Extract the (X, Y) coordinate from the center of the cell holding the provided text.  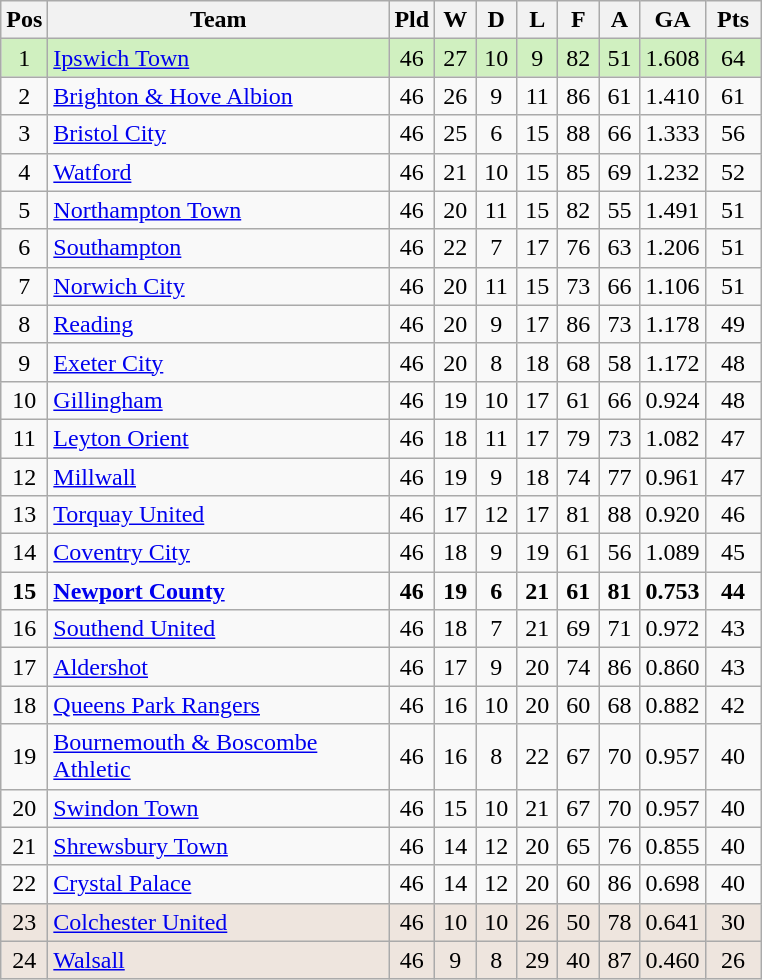
0.855 (672, 846)
Shrewsbury Town (218, 846)
1.608 (672, 58)
85 (578, 172)
Reading (218, 324)
63 (620, 248)
Leyton Orient (218, 438)
0.460 (672, 960)
77 (620, 477)
0.961 (672, 477)
27 (456, 58)
0.920 (672, 515)
52 (733, 172)
42 (733, 705)
1.232 (672, 172)
24 (24, 960)
1.206 (672, 248)
64 (733, 58)
Northampton Town (218, 210)
Exeter City (218, 362)
Millwall (218, 477)
Pld (412, 20)
1.172 (672, 362)
58 (620, 362)
29 (538, 960)
5 (24, 210)
1.089 (672, 553)
Coventry City (218, 553)
78 (620, 922)
1.106 (672, 286)
3 (24, 134)
1 (24, 58)
1.082 (672, 438)
79 (578, 438)
Bristol City (218, 134)
50 (578, 922)
13 (24, 515)
D (496, 20)
1.333 (672, 134)
Southampton (218, 248)
Brighton & Hove Albion (218, 96)
0.698 (672, 884)
1.491 (672, 210)
Newport County (218, 591)
87 (620, 960)
65 (578, 846)
25 (456, 134)
1.178 (672, 324)
0.641 (672, 922)
0.972 (672, 629)
Torquay United (218, 515)
71 (620, 629)
Walsall (218, 960)
0.860 (672, 667)
44 (733, 591)
Crystal Palace (218, 884)
Norwich City (218, 286)
Aldershot (218, 667)
Team (218, 20)
45 (733, 553)
Ipswich Town (218, 58)
30 (733, 922)
23 (24, 922)
Pos (24, 20)
1.410 (672, 96)
4 (24, 172)
Queens Park Rangers (218, 705)
Swindon Town (218, 808)
0.882 (672, 705)
Watford (218, 172)
Gillingham (218, 400)
49 (733, 324)
2 (24, 96)
A (620, 20)
L (538, 20)
55 (620, 210)
0.924 (672, 400)
W (456, 20)
F (578, 20)
GA (672, 20)
Bournemouth & Boscombe Athletic (218, 756)
Pts (733, 20)
Colchester United (218, 922)
Southend United (218, 629)
0.753 (672, 591)
